Identify which cell holds the provided text, then report its [x, y] central coordinate. 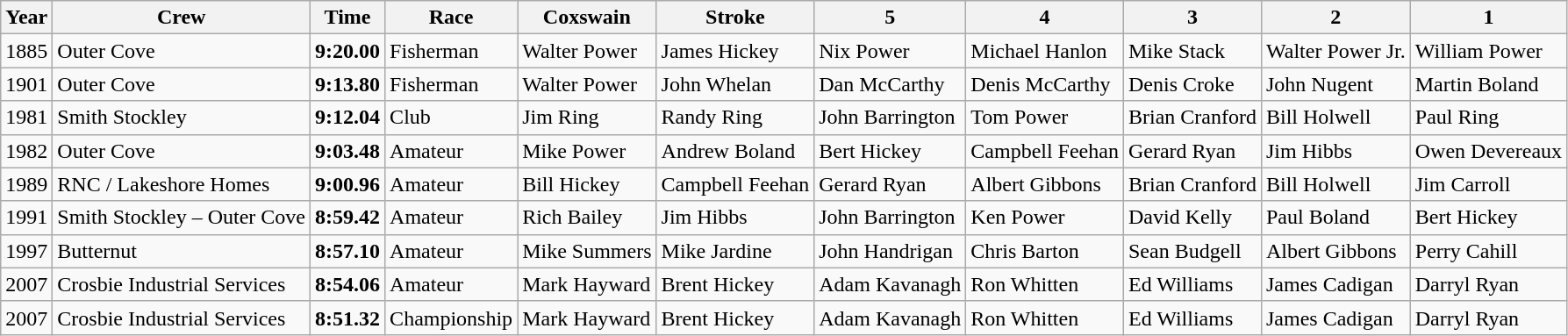
James Hickey [735, 51]
Perry Cahill [1488, 251]
1991 [26, 218]
4 [1045, 18]
1 [1488, 18]
1982 [26, 151]
Mike Stack [1192, 51]
1997 [26, 251]
Bill Hickey [587, 184]
5 [890, 18]
Coxswain [587, 18]
8:59.42 [347, 218]
John Whelan [735, 84]
Denis Croke [1192, 84]
8:54.06 [347, 284]
Smith Stockley – Outer Cove [182, 218]
Butternut [182, 251]
Jim Ring [587, 118]
Club [451, 118]
Michael Hanlon [1045, 51]
Ken Power [1045, 218]
Martin Boland [1488, 84]
9:20.00 [347, 51]
Randy Ring [735, 118]
John Handrigan [890, 251]
Championship [451, 318]
Smith Stockley [182, 118]
1901 [26, 84]
Mike Jardine [735, 251]
Rich Bailey [587, 218]
Walter Power Jr. [1335, 51]
8:57.10 [347, 251]
Nix Power [890, 51]
1981 [26, 118]
2 [1335, 18]
RNC / Lakeshore Homes [182, 184]
Crew [182, 18]
Tom Power [1045, 118]
Sean Budgell [1192, 251]
Year [26, 18]
9:12.04 [347, 118]
Race [451, 18]
Mike Power [587, 151]
Jim Carroll [1488, 184]
Paul Ring [1488, 118]
9:00.96 [347, 184]
8:51.32 [347, 318]
Owen Devereaux [1488, 151]
William Power [1488, 51]
3 [1192, 18]
Andrew Boland [735, 151]
Denis McCarthy [1045, 84]
David Kelly [1192, 218]
Chris Barton [1045, 251]
9:03.48 [347, 151]
Paul Boland [1335, 218]
Time [347, 18]
1989 [26, 184]
Stroke [735, 18]
John Nugent [1335, 84]
Dan McCarthy [890, 84]
9:13.80 [347, 84]
Mike Summers [587, 251]
1885 [26, 51]
